Determine the [x, y] coordinate at the center of the cell enclosing the given text.  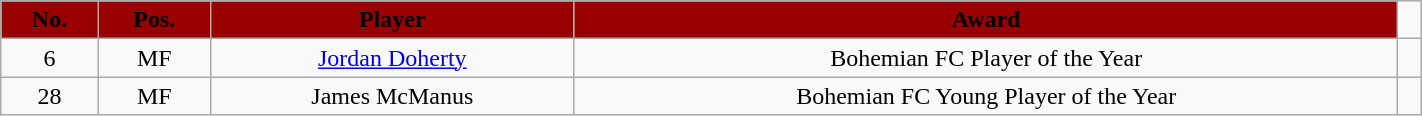
Bohemian FC Young Player of the Year [986, 96]
James McManus [392, 96]
Bohemian FC Player of the Year [986, 58]
Jordan Doherty [392, 58]
Award [986, 20]
Player [392, 20]
Pos. [154, 20]
28 [50, 96]
6 [50, 58]
No. [50, 20]
